Output the (X, Y) coordinate of the center of the cell containing the given text.  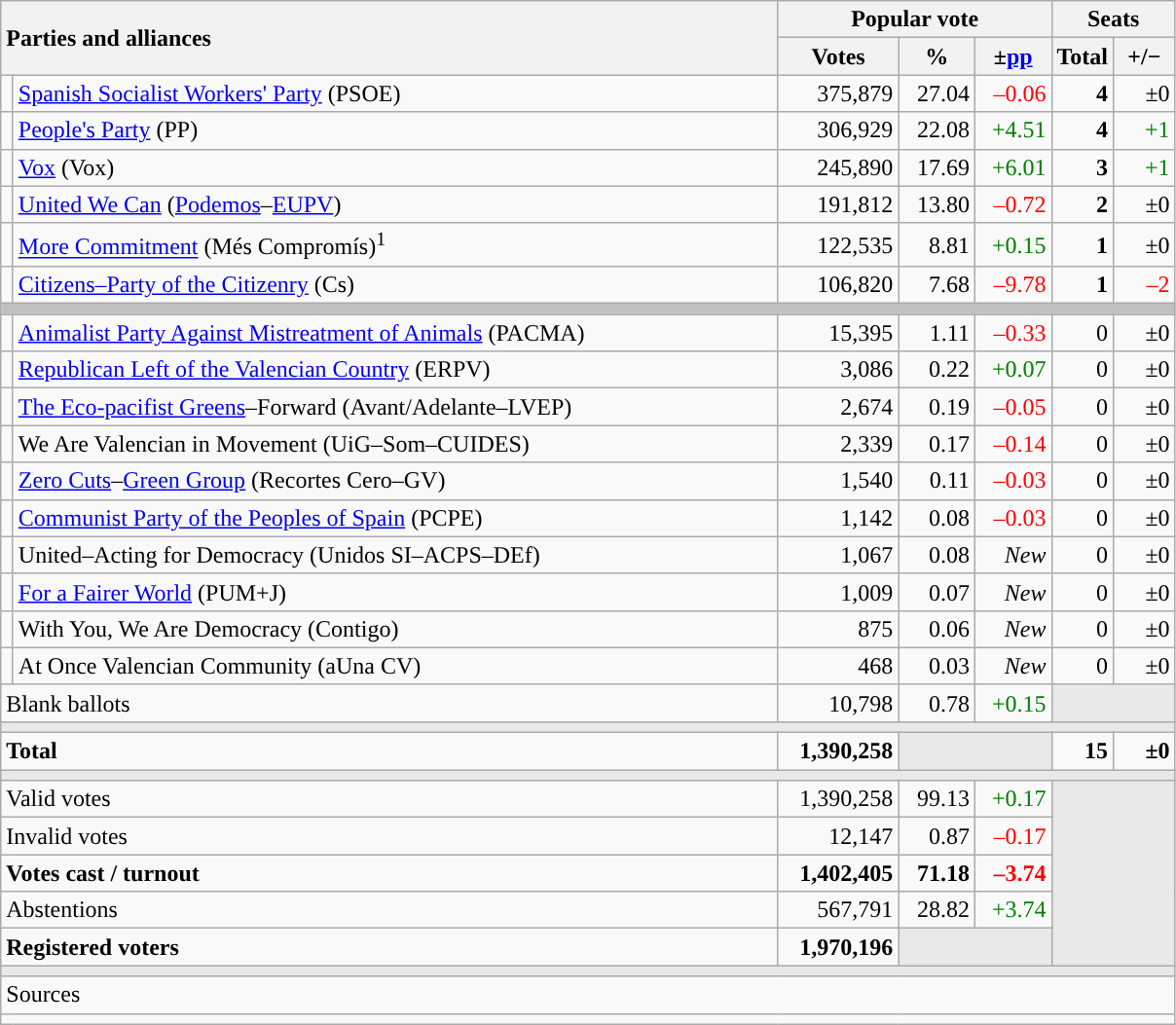
0.06 (937, 629)
Communist Party of the Peoples of Spain (PCPE) (395, 518)
+0.07 (1012, 370)
17.69 (937, 167)
0.22 (937, 370)
1.11 (937, 333)
+3.74 (1012, 910)
Abstentions (389, 910)
10,798 (838, 703)
–2 (1145, 285)
2 (1083, 204)
+6.01 (1012, 167)
Valid votes (389, 799)
Registered voters (389, 947)
7.68 (937, 285)
+/− (1145, 56)
0.03 (937, 666)
With You, We Are Democracy (Contigo) (395, 629)
0.78 (937, 703)
15 (1083, 751)
122,535 (838, 245)
Animalist Party Against Mistreatment of Animals (PACMA) (395, 333)
1,970,196 (838, 947)
0.17 (937, 444)
1,540 (838, 481)
0.87 (937, 836)
At Once Valencian Community (aUna CV) (395, 666)
Sources (588, 995)
12,147 (838, 836)
–9.78 (1012, 285)
–0.17 (1012, 836)
United–Acting for Democracy (Unidos SI–ACPS–DEf) (395, 555)
Votes cast / turnout (389, 873)
375,879 (838, 93)
245,890 (838, 167)
Republican Left of the Valencian Country (ERPV) (395, 370)
306,929 (838, 130)
For a Fairer World (PUM+J) (395, 592)
22.08 (937, 130)
United We Can (Podemos–EUPV) (395, 204)
2,674 (838, 407)
–0.06 (1012, 93)
99.13 (937, 799)
–3.74 (1012, 873)
Spanish Socialist Workers' Party (PSOE) (395, 93)
We Are Valencian in Movement (UiG–Som–CUIDES) (395, 444)
27.04 (937, 93)
1,402,405 (838, 873)
Citizens–Party of the Citizenry (Cs) (395, 285)
±pp (1012, 56)
Parties and alliances (389, 38)
The Eco-pacifist Greens–Forward (Avant/Adelante–LVEP) (395, 407)
+4.51 (1012, 130)
106,820 (838, 285)
Invalid votes (389, 836)
–0.05 (1012, 407)
8.81 (937, 245)
Seats (1114, 19)
28.82 (937, 910)
Popular vote (915, 19)
People's Party (PP) (395, 130)
0.11 (937, 481)
+0.17 (1012, 799)
3 (1083, 167)
1,009 (838, 592)
2,339 (838, 444)
875 (838, 629)
567,791 (838, 910)
15,395 (838, 333)
0.19 (937, 407)
1,067 (838, 555)
% (937, 56)
1,142 (838, 518)
468 (838, 666)
–0.33 (1012, 333)
Vox (Vox) (395, 167)
–0.72 (1012, 204)
71.18 (937, 873)
Zero Cuts–Green Group (Recortes Cero–GV) (395, 481)
–0.14 (1012, 444)
13.80 (937, 204)
3,086 (838, 370)
191,812 (838, 204)
0.07 (937, 592)
Blank ballots (389, 703)
More Commitment (Més Compromís)1 (395, 245)
Votes (838, 56)
